From the cell containing the given text, extract its center point as (X, Y) coordinate. 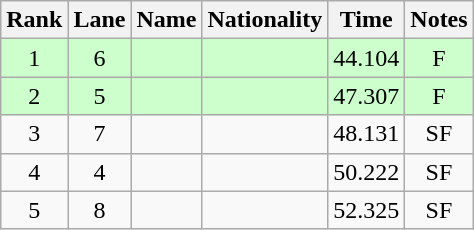
52.325 (366, 210)
Lane (100, 20)
Name (166, 20)
44.104 (366, 58)
47.307 (366, 96)
Nationality (265, 20)
Notes (439, 20)
2 (34, 96)
Time (366, 20)
6 (100, 58)
Rank (34, 20)
48.131 (366, 134)
3 (34, 134)
7 (100, 134)
50.222 (366, 172)
8 (100, 210)
1 (34, 58)
